Scan for the cell matching the given text and deliver its [X, Y] coordinate at center. 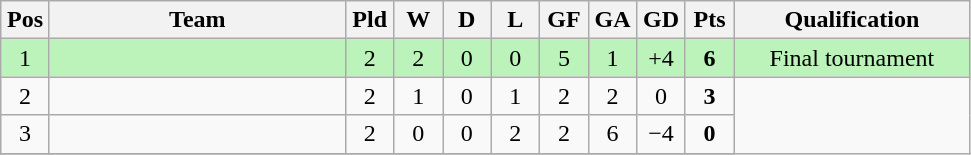
GA [612, 20]
Pts [710, 20]
GD [662, 20]
Final tournament [852, 58]
5 [564, 58]
W [418, 20]
Pos [26, 20]
Pld [370, 20]
+4 [662, 58]
L [516, 20]
−4 [662, 134]
D [466, 20]
Team [197, 20]
GF [564, 20]
Qualification [852, 20]
